Extract the [X, Y] coordinate from the center of the cell holding the provided text.  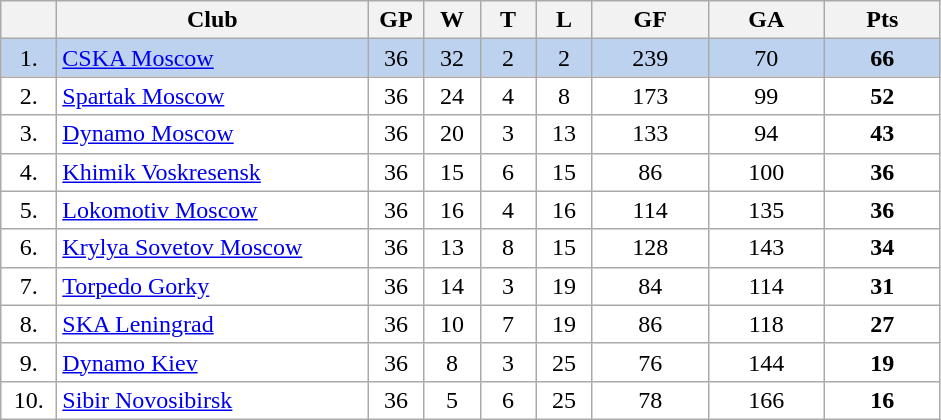
143 [766, 248]
2. [29, 96]
Khimik Voskresensk [212, 172]
31 [882, 286]
6. [29, 248]
24 [452, 96]
78 [650, 400]
Sibir Novosibirsk [212, 400]
20 [452, 134]
Club [212, 20]
Krylya Sovetov Moscow [212, 248]
Dynamo Kiev [212, 362]
Lokomotiv Moscow [212, 210]
Spartak Moscow [212, 96]
166 [766, 400]
52 [882, 96]
7 [508, 324]
118 [766, 324]
1. [29, 58]
Dynamo Moscow [212, 134]
GA [766, 20]
76 [650, 362]
133 [650, 134]
3. [29, 134]
43 [882, 134]
CSKA Moscow [212, 58]
9. [29, 362]
GP [396, 20]
34 [882, 248]
99 [766, 96]
100 [766, 172]
GF [650, 20]
SKA Leningrad [212, 324]
10 [452, 324]
32 [452, 58]
135 [766, 210]
70 [766, 58]
7. [29, 286]
27 [882, 324]
66 [882, 58]
5 [452, 400]
5. [29, 210]
173 [650, 96]
144 [766, 362]
Torpedo Gorky [212, 286]
239 [650, 58]
T [508, 20]
L [564, 20]
14 [452, 286]
8. [29, 324]
4. [29, 172]
10. [29, 400]
94 [766, 134]
Pts [882, 20]
128 [650, 248]
W [452, 20]
84 [650, 286]
